Determine the [X, Y] coordinate at the center of the cell enclosing the given text.  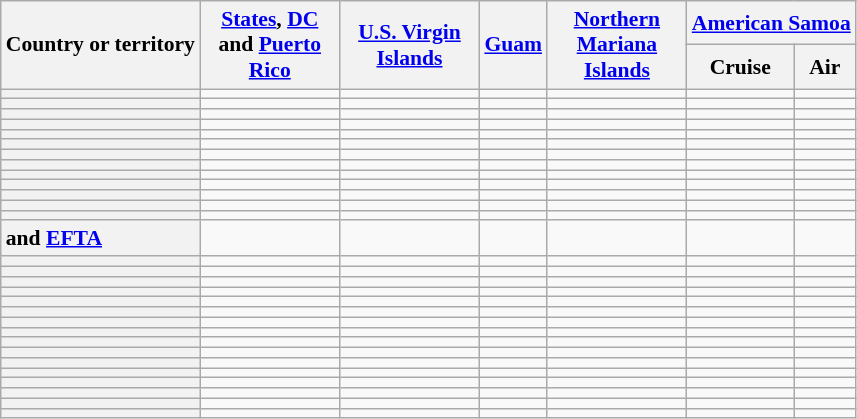
Guam [513, 45]
Cruise [740, 67]
Country or territory [100, 45]
Air [825, 67]
American Samoa [772, 23]
States, DC and Puerto Rico [270, 45]
and EFTA [100, 239]
U.S. Virgin Islands [410, 45]
Northern Mariana Islands [617, 45]
